Locate the cell with the specified text and output its (x, y) center coordinate. 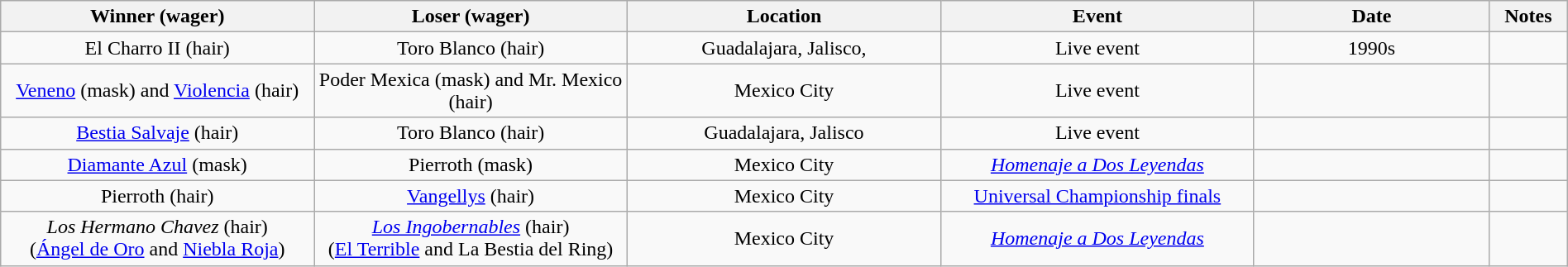
Notes (1528, 17)
Diamante Azul (mask) (157, 164)
Veneno (mask) and Violencia (hair) (157, 91)
Los Hermano Chavez (hair)(Ángel de Oro and Niebla Roja) (157, 238)
Date (1371, 17)
Bestia Salvaje (hair) (157, 133)
Poder Mexica (mask) and Mr. Mexico (hair) (471, 91)
Pierroth (mask) (471, 164)
Vangellys (hair) (471, 196)
Location (784, 17)
Guadalajara, Jalisco (784, 133)
Guadalajara, Jalisco, (784, 48)
Winner (wager) (157, 17)
Loser (wager) (471, 17)
Universal Championship finals (1097, 196)
1990s (1371, 48)
Pierroth (hair) (157, 196)
Los Ingobernables (hair)(El Terrible and La Bestia del Ring) (471, 238)
Event (1097, 17)
El Charro II (hair) (157, 48)
